Search for the cell housing the specified text and yield its (X, Y) center coordinate. 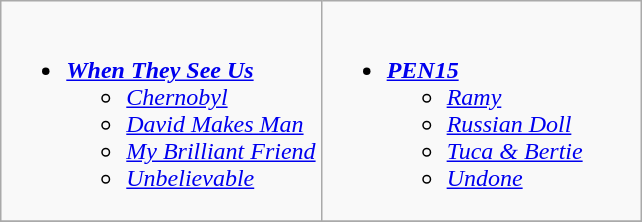
When They See UsChernobylDavid Makes ManMy Brilliant FriendUnbelievable (161, 112)
PEN15RamyRussian DollTuca & BertieUndone (481, 112)
